Return (X, Y) of the center of cell containing provided text 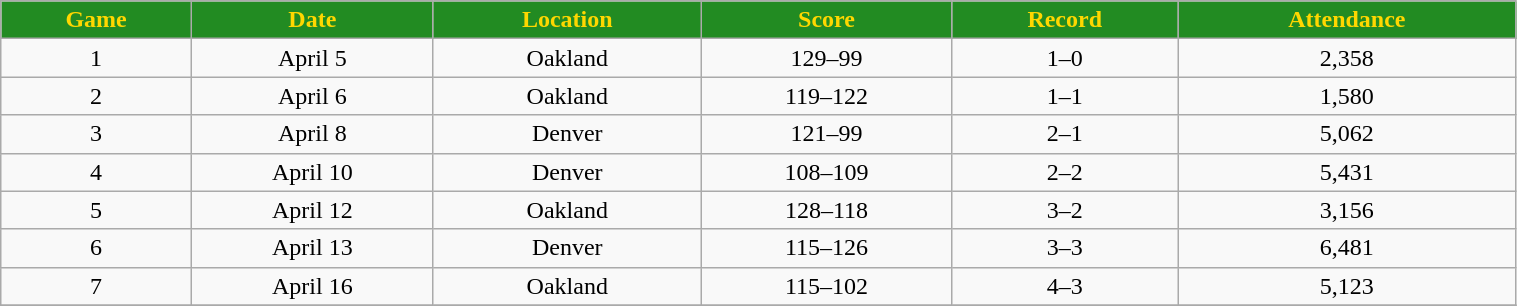
6 (96, 248)
5 (96, 210)
2 (96, 96)
April 16 (312, 286)
5,062 (1347, 134)
2–1 (1065, 134)
April 10 (312, 172)
Location (567, 20)
April 8 (312, 134)
Date (312, 20)
3 (96, 134)
Score (826, 20)
129–99 (826, 58)
2,358 (1347, 58)
1–1 (1065, 96)
2–2 (1065, 172)
3,156 (1347, 210)
3–2 (1065, 210)
108–109 (826, 172)
3–3 (1065, 248)
1–0 (1065, 58)
1 (96, 58)
April 13 (312, 248)
115–102 (826, 286)
April 6 (312, 96)
128–118 (826, 210)
5,123 (1347, 286)
April 12 (312, 210)
7 (96, 286)
April 5 (312, 58)
115–126 (826, 248)
1,580 (1347, 96)
Record (1065, 20)
4 (96, 172)
4–3 (1065, 286)
121–99 (826, 134)
6,481 (1347, 248)
5,431 (1347, 172)
Game (96, 20)
Attendance (1347, 20)
119–122 (826, 96)
